Return [x, y] of the center of cell containing provided text 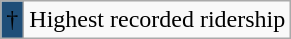
† [12, 20]
Highest recorded ridership [158, 20]
